Return the [x, y] coordinate for the center point of the cell that contains the specified text.  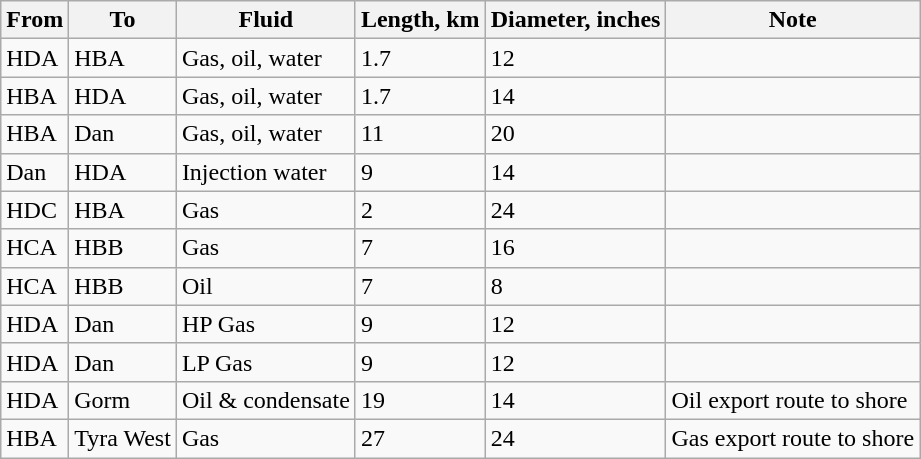
HP Gas [266, 324]
11 [420, 134]
LP Gas [266, 362]
Fluid [266, 20]
Note [793, 20]
Oil [266, 286]
Gas export route to shore [793, 438]
Oil & condensate [266, 400]
Tyra West [123, 438]
8 [576, 286]
Diameter, inches [576, 20]
To [123, 20]
Length, km [420, 20]
27 [420, 438]
16 [576, 248]
20 [576, 134]
HDC [35, 210]
Gorm [123, 400]
Oil export route to shore [793, 400]
From [35, 20]
19 [420, 400]
2 [420, 210]
Injection water [266, 172]
